Determine the [X, Y] coordinate at the center of the cell enclosing the given text.  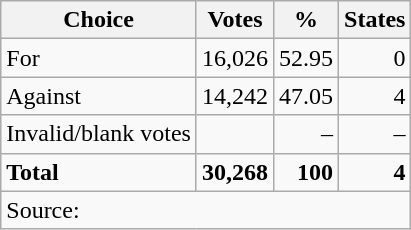
0 [375, 58]
Invalid/blank votes [99, 134]
Votes [234, 20]
For [99, 58]
30,268 [234, 172]
Source: [206, 210]
52.95 [306, 58]
% [306, 20]
Total [99, 172]
100 [306, 172]
Choice [99, 20]
16,026 [234, 58]
Against [99, 96]
47.05 [306, 96]
14,242 [234, 96]
States [375, 20]
